Determine the [X, Y] coordinate at the center of the cell enclosing the given text.  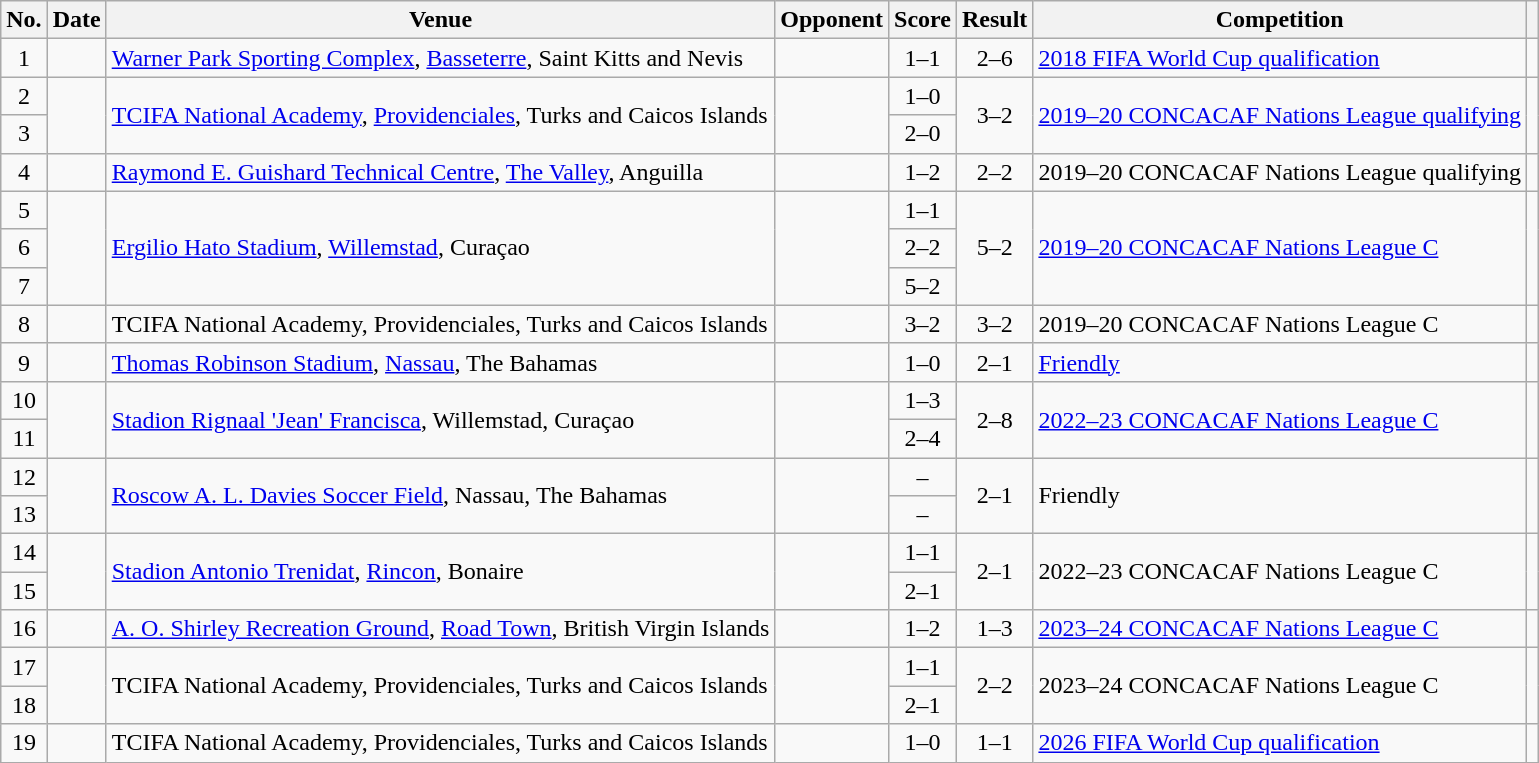
2 [24, 96]
12 [24, 477]
5 [24, 210]
Competition [1280, 20]
2–0 [923, 134]
2–8 [994, 419]
13 [24, 515]
Score [923, 20]
Date [76, 20]
Stadion Antonio Trenidat, Rincon, Bonaire [440, 572]
17 [24, 667]
2026 FIFA World Cup qualification [1280, 743]
19 [24, 743]
Opponent [832, 20]
11 [24, 438]
No. [24, 20]
Raymond E. Guishard Technical Centre, The Valley, Anguilla [440, 172]
Warner Park Sporting Complex, Basseterre, Saint Kitts and Nevis [440, 58]
6 [24, 248]
16 [24, 629]
Roscow A. L. Davies Soccer Field, Nassau, The Bahamas [440, 496]
18 [24, 705]
Result [994, 20]
2–4 [923, 438]
Venue [440, 20]
15 [24, 591]
9 [24, 362]
Stadion Rignaal 'Jean' Francisca, Willemstad, Curaçao [440, 419]
Thomas Robinson Stadium, Nassau, The Bahamas [440, 362]
10 [24, 400]
7 [24, 286]
2–6 [994, 58]
2018 FIFA World Cup qualification [1280, 58]
3 [24, 134]
A. O. Shirley Recreation Ground, Road Town, British Virgin Islands [440, 629]
1 [24, 58]
Ergilio Hato Stadium, Willemstad, Curaçao [440, 248]
8 [24, 324]
14 [24, 553]
4 [24, 172]
